Scan for the cell matching the given text and deliver its (x, y) coordinate at center. 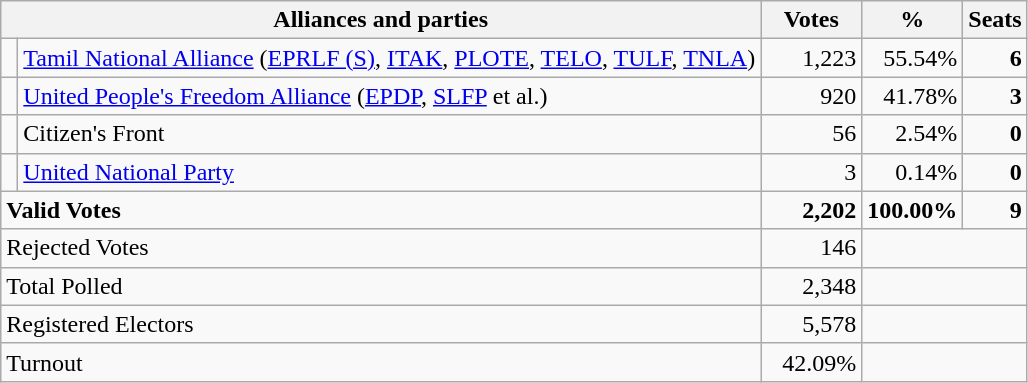
2,348 (812, 286)
United People's Freedom Alliance (EPDP, SLFP et al.) (390, 96)
55.54% (912, 58)
Votes (812, 20)
Rejected Votes (381, 248)
Seats (995, 20)
Registered Electors (381, 324)
5,578 (812, 324)
Turnout (381, 362)
6 (995, 58)
Tamil National Alliance (EPRLF (S), ITAK, PLOTE, TELO, TULF, TNLA) (390, 58)
Citizen's Front (390, 134)
2.54% (912, 134)
1,223 (812, 58)
146 (812, 248)
United National Party (390, 172)
Alliances and parties (381, 20)
41.78% (912, 96)
56 (812, 134)
2,202 (812, 210)
42.09% (812, 362)
920 (812, 96)
9 (995, 210)
100.00% (912, 210)
0.14% (912, 172)
% (912, 20)
Total Polled (381, 286)
Valid Votes (381, 210)
